Return the (X, Y) coordinate for the center point of the cell that contains the specified text.  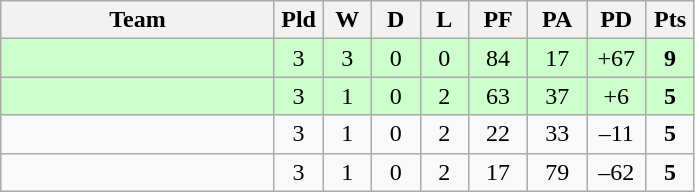
D (396, 20)
–11 (616, 134)
+6 (616, 96)
L (444, 20)
+67 (616, 58)
Pld (298, 20)
Team (138, 20)
PD (616, 20)
9 (670, 58)
63 (498, 96)
22 (498, 134)
Pts (670, 20)
PA (558, 20)
37 (558, 96)
W (348, 20)
79 (558, 172)
33 (558, 134)
PF (498, 20)
–62 (616, 172)
84 (498, 58)
